Find where the given text appears and provide that cell's center as (X, Y) coordinate. 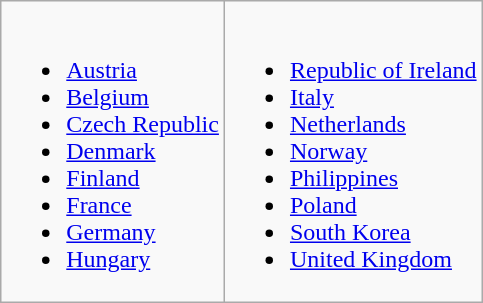
Republic of Ireland Italy Netherlands Norway Philippines Poland South Korea United Kingdom (353, 152)
Austria Belgium Czech Republic Denmark Finland France Germany Hungary (113, 152)
